Extract the [x, y] coordinate from the center of the cell holding the provided text.  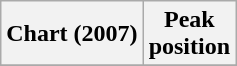
Peakposition [189, 34]
Chart (2007) [72, 34]
